Detect which cell encompasses the target text, then output its [X, Y] center coordinate. 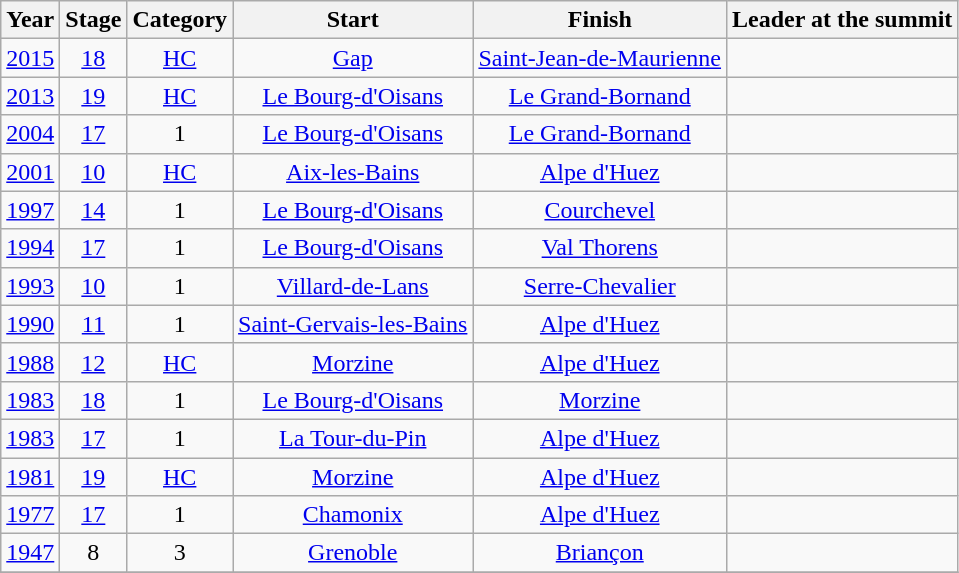
Stage [94, 20]
1990 [30, 324]
Villard-de-Lans [353, 286]
Chamonix [353, 515]
Serre-Chevalier [600, 286]
14 [94, 210]
Courchevel [600, 210]
Grenoble [353, 553]
1988 [30, 362]
La Tour-du-Pin [353, 438]
2004 [30, 134]
1994 [30, 248]
11 [94, 324]
1977 [30, 515]
1993 [30, 286]
Aix-les-Bains [353, 172]
Val Thorens [600, 248]
Saint-Jean-de-Maurienne [600, 58]
Saint-Gervais-les-Bains [353, 324]
2001 [30, 172]
Year [30, 20]
Briançon [600, 553]
Leader at the summit [842, 20]
Finish [600, 20]
1997 [30, 210]
2015 [30, 58]
1981 [30, 477]
Gap [353, 58]
8 [94, 553]
Category [180, 20]
2013 [30, 96]
1947 [30, 553]
12 [94, 362]
Start [353, 20]
3 [180, 553]
